Detect which cell encompasses the target text, then output its (x, y) center coordinate. 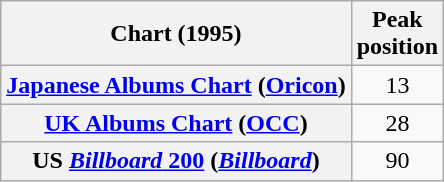
90 (397, 161)
28 (397, 123)
13 (397, 85)
UK Albums Chart (OCC) (176, 123)
Japanese Albums Chart (Oricon) (176, 85)
US Billboard 200 (Billboard) (176, 161)
Chart (1995) (176, 34)
Peakposition (397, 34)
